Capture the cell that displays the provided text and extract its [x, y] central coordinate. 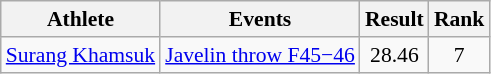
Result [394, 19]
7 [460, 55]
Javelin throw F45−46 [260, 55]
Rank [460, 19]
28.46 [394, 55]
Events [260, 19]
Surang Khamsuk [80, 55]
Athlete [80, 19]
